Identify which cell holds the provided text, then report its [x, y] central coordinate. 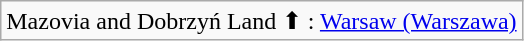
Mazovia and Dobrzyń Land ⬆ : Warsaw (Warszawa) [262, 21]
